Search for the cell housing the specified text and yield its (X, Y) center coordinate. 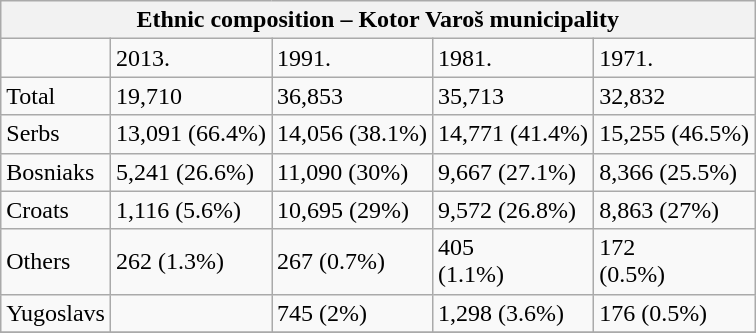
11,090 (30%) (352, 172)
405(1.1%) (514, 262)
176 (0.5%) (674, 313)
1971. (674, 58)
1,116 (5.6%) (190, 210)
Total (56, 96)
Ethnic composition – Kotor Varoš municipality (378, 20)
5,241 (26.6%) (190, 172)
Others (56, 262)
8,863 (27%) (674, 210)
Croats (56, 210)
32,832 (674, 96)
172(0.5%) (674, 262)
19,710 (190, 96)
267 (0.7%) (352, 262)
2013. (190, 58)
1991. (352, 58)
36,853 (352, 96)
9,667 (27.1%) (514, 172)
Yugoslavs (56, 313)
35,713 (514, 96)
745 (2%) (352, 313)
15,255 (46.5%) (674, 134)
14,056 (38.1%) (352, 134)
14,771 (41.4%) (514, 134)
8,366 (25.5%) (674, 172)
262 (1.3%) (190, 262)
1,298 (3.6%) (514, 313)
Serbs (56, 134)
10,695 (29%) (352, 210)
13,091 (66.4%) (190, 134)
1981. (514, 58)
9,572 (26.8%) (514, 210)
Bosniaks (56, 172)
